Identify which cell holds the provided text, then report its [x, y] central coordinate. 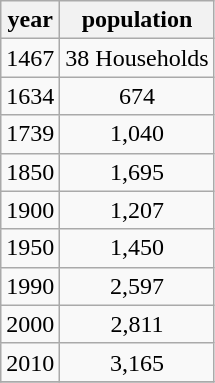
3,165 [137, 362]
1950 [30, 248]
2,811 [137, 324]
1990 [30, 286]
1,207 [137, 210]
1900 [30, 210]
2010 [30, 362]
38 Households [137, 58]
year [30, 20]
2000 [30, 324]
1,695 [137, 172]
674 [137, 96]
2,597 [137, 286]
1,450 [137, 248]
1634 [30, 96]
1850 [30, 172]
population [137, 20]
1467 [30, 58]
1,040 [137, 134]
1739 [30, 134]
